Capture the cell that displays the provided text and extract its (X, Y) central coordinate. 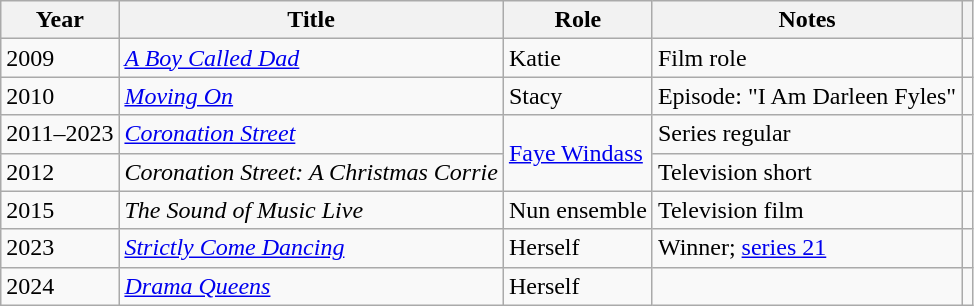
Winner; series 21 (806, 248)
Year (60, 20)
2011–2023 (60, 134)
Coronation Street: A Christmas Corrie (311, 172)
Moving On (311, 96)
Notes (806, 20)
2009 (60, 58)
A Boy Called Dad (311, 58)
2024 (60, 286)
Nun ensemble (578, 210)
2015 (60, 210)
Faye Windass (578, 153)
Television short (806, 172)
Coronation Street (311, 134)
Series regular (806, 134)
Role (578, 20)
Strictly Come Dancing (311, 248)
2010 (60, 96)
Episode: "I Am Darleen Fyles" (806, 96)
Stacy (578, 96)
Title (311, 20)
2012 (60, 172)
Film role (806, 58)
Drama Queens (311, 286)
The Sound of Music Live (311, 210)
2023 (60, 248)
Katie (578, 58)
Television film (806, 210)
